For the text-containing cell, return its midpoint in [x, y] coordinate format. 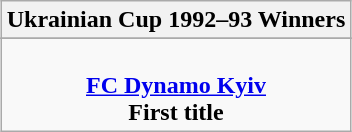
FC Dynamo KyivFirst title [176, 85]
Ukrainian Cup 1992–93 Winners [176, 20]
